Output the (X, Y) coordinate of the center of the cell containing the given text.  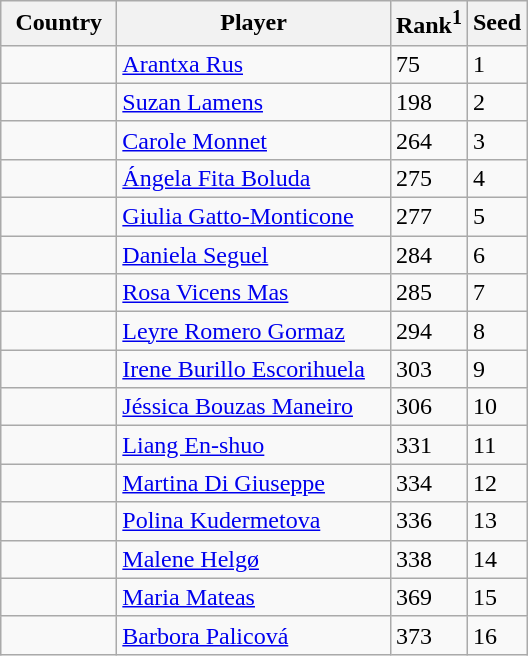
6 (496, 255)
331 (428, 445)
Leyre Romero Gormaz (254, 331)
303 (428, 369)
294 (428, 331)
275 (428, 178)
Rank1 (428, 24)
264 (428, 140)
338 (428, 559)
285 (428, 293)
7 (496, 293)
15 (496, 597)
334 (428, 483)
3 (496, 140)
Rosa Vicens Mas (254, 293)
16 (496, 635)
Seed (496, 24)
373 (428, 635)
75 (428, 64)
Malene Helgø (254, 559)
Country (59, 24)
Giulia Gatto-Monticone (254, 217)
8 (496, 331)
9 (496, 369)
11 (496, 445)
Carole Monnet (254, 140)
336 (428, 521)
Maria Mateas (254, 597)
198 (428, 102)
284 (428, 255)
369 (428, 597)
10 (496, 407)
4 (496, 178)
Arantxa Rus (254, 64)
12 (496, 483)
14 (496, 559)
277 (428, 217)
306 (428, 407)
Polina Kudermetova (254, 521)
2 (496, 102)
5 (496, 217)
Liang En-shuo (254, 445)
Jéssica Bouzas Maneiro (254, 407)
Daniela Seguel (254, 255)
Barbora Palicová (254, 635)
1 (496, 64)
Martina Di Giuseppe (254, 483)
13 (496, 521)
Ángela Fita Boluda (254, 178)
Irene Burillo Escorihuela (254, 369)
Suzan Lamens (254, 102)
Player (254, 24)
